Return the (X, Y) coordinate for the center point of the cell that contains the specified text.  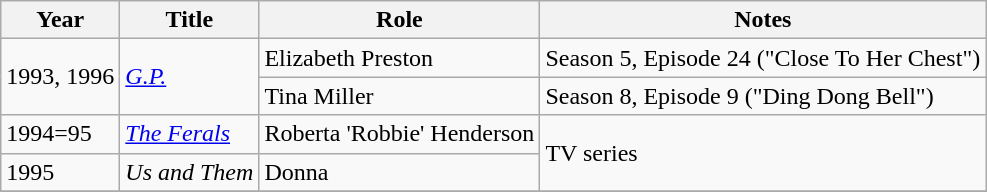
G.P. (190, 77)
Us and Them (190, 172)
Elizabeth Preston (400, 58)
Title (190, 20)
1994=95 (60, 134)
Roberta 'Robbie' Henderson (400, 134)
Role (400, 20)
Donna (400, 172)
Tina Miller (400, 96)
Season 5, Episode 24 ("Close To Her Chest") (763, 58)
Notes (763, 20)
Season 8, Episode 9 ("Ding Dong Bell") (763, 96)
1993, 1996 (60, 77)
Year (60, 20)
TV series (763, 153)
1995 (60, 172)
The Ferals (190, 134)
